For the text-containing cell, return its midpoint in [X, Y] coordinate format. 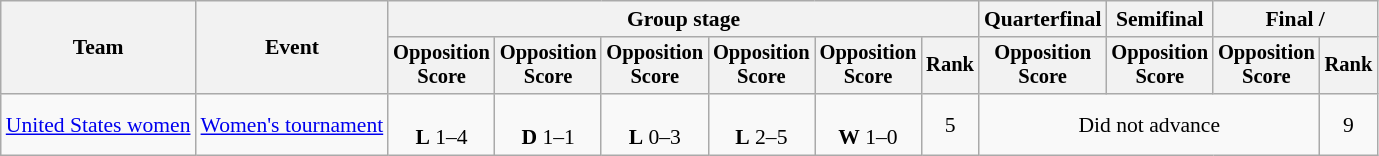
Team [98, 48]
L 1–4 [442, 124]
W 1–0 [868, 124]
D 1–1 [548, 124]
L 0–3 [654, 124]
9 [1349, 124]
Final / [1295, 19]
Did not advance [1150, 124]
L 2–5 [762, 124]
5 [950, 124]
United States women [98, 124]
Women's tournament [292, 124]
Event [292, 48]
Group stage [684, 19]
Semifinal [1160, 19]
Quarterfinal [1043, 19]
